Find where the given text appears and provide that cell's center as (x, y) coordinate. 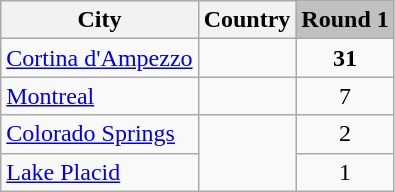
31 (345, 58)
Montreal (100, 96)
Lake Placid (100, 172)
1 (345, 172)
Country (247, 20)
Cortina d'Ampezzo (100, 58)
Round 1 (345, 20)
7 (345, 96)
City (100, 20)
2 (345, 134)
Colorado Springs (100, 134)
